Determine the (x, y) coordinate at the center of the cell enclosing the given text.  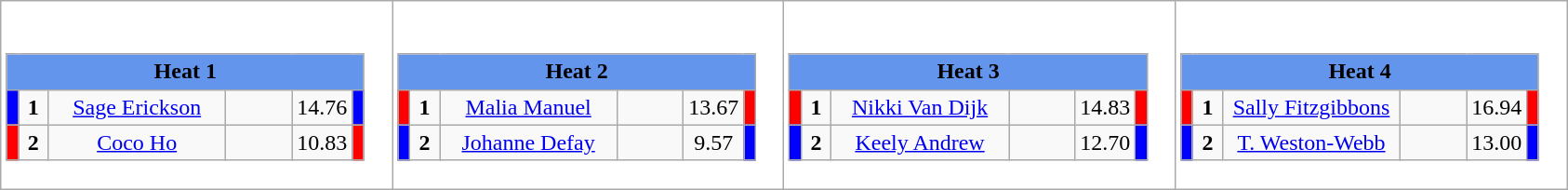
Coco Ho (138, 142)
14.83 (1105, 107)
T. Weston-Webb (1311, 142)
10.83 (322, 142)
12.70 (1105, 142)
16.94 (1497, 107)
Keely Andrew (921, 142)
Heat 1 (185, 72)
Malia Manuel (528, 107)
13.00 (1497, 142)
Heat 4 (1360, 72)
14.76 (322, 107)
Sally Fitzgibbons (1311, 107)
Heat 1 1 Sage Erickson 14.76 2 Coco Ho 10.83 (197, 95)
Sage Erickson (138, 107)
Nikki Van Dijk (921, 107)
Johanne Defay (528, 142)
9.57 (714, 142)
Heat 4 1 Sally Fitzgibbons 16.94 2 T. Weston-Webb 13.00 (1371, 95)
Heat 3 (968, 72)
Heat 3 1 Nikki Van Dijk 14.83 2 Keely Andrew 12.70 (980, 95)
Heat 2 1 Malia Manuel 13.67 2 Johanne Defay 9.57 (588, 95)
Heat 2 (577, 72)
13.67 (714, 107)
